Search for the cell housing the specified text and yield its [X, Y] center coordinate. 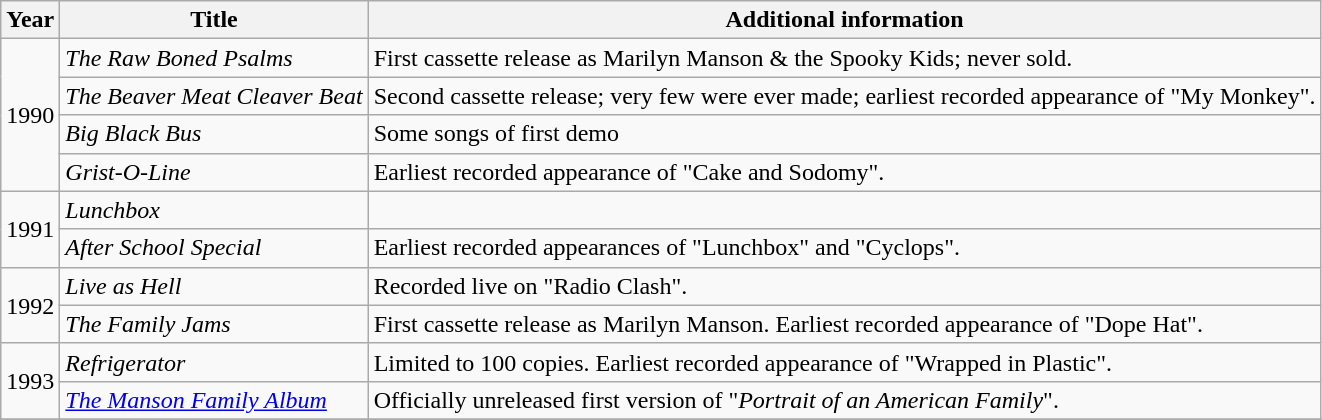
Grist-O-Line [214, 172]
Some songs of first demo [844, 134]
Officially unreleased first version of "Portrait of an American Family". [844, 400]
Lunchbox [214, 210]
After School Special [214, 248]
Additional information [844, 20]
Second cassette release; very few were ever made; earliest recorded appearance of "My Monkey". [844, 96]
The Raw Boned Psalms [214, 58]
1993 [30, 381]
1992 [30, 305]
Live as Hell [214, 286]
Year [30, 20]
1991 [30, 229]
Earliest recorded appearances of "Lunchbox" and "Cyclops". [844, 248]
The Family Jams [214, 324]
Big Black Bus [214, 134]
Recorded live on "Radio Clash". [844, 286]
Limited to 100 copies. Earliest recorded appearance of "Wrapped in Plastic". [844, 362]
1990 [30, 115]
First cassette release as Marilyn Manson. Earliest recorded appearance of "Dope Hat". [844, 324]
Refrigerator [214, 362]
The Beaver Meat Cleaver Beat [214, 96]
Title [214, 20]
Earliest recorded appearance of "Cake and Sodomy". [844, 172]
First cassette release as Marilyn Manson & the Spooky Kids; never sold. [844, 58]
The Manson Family Album [214, 400]
